Locate the cell with the specified text and output its (x, y) center coordinate. 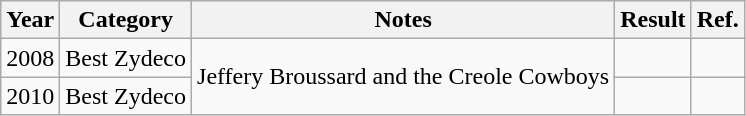
Notes (404, 20)
Category (126, 20)
Result (653, 20)
2010 (30, 96)
Jeffery Broussard and the Creole Cowboys (404, 77)
Ref. (718, 20)
Year (30, 20)
2008 (30, 58)
